Output the [x, y] coordinate of the center of the cell containing the given text.  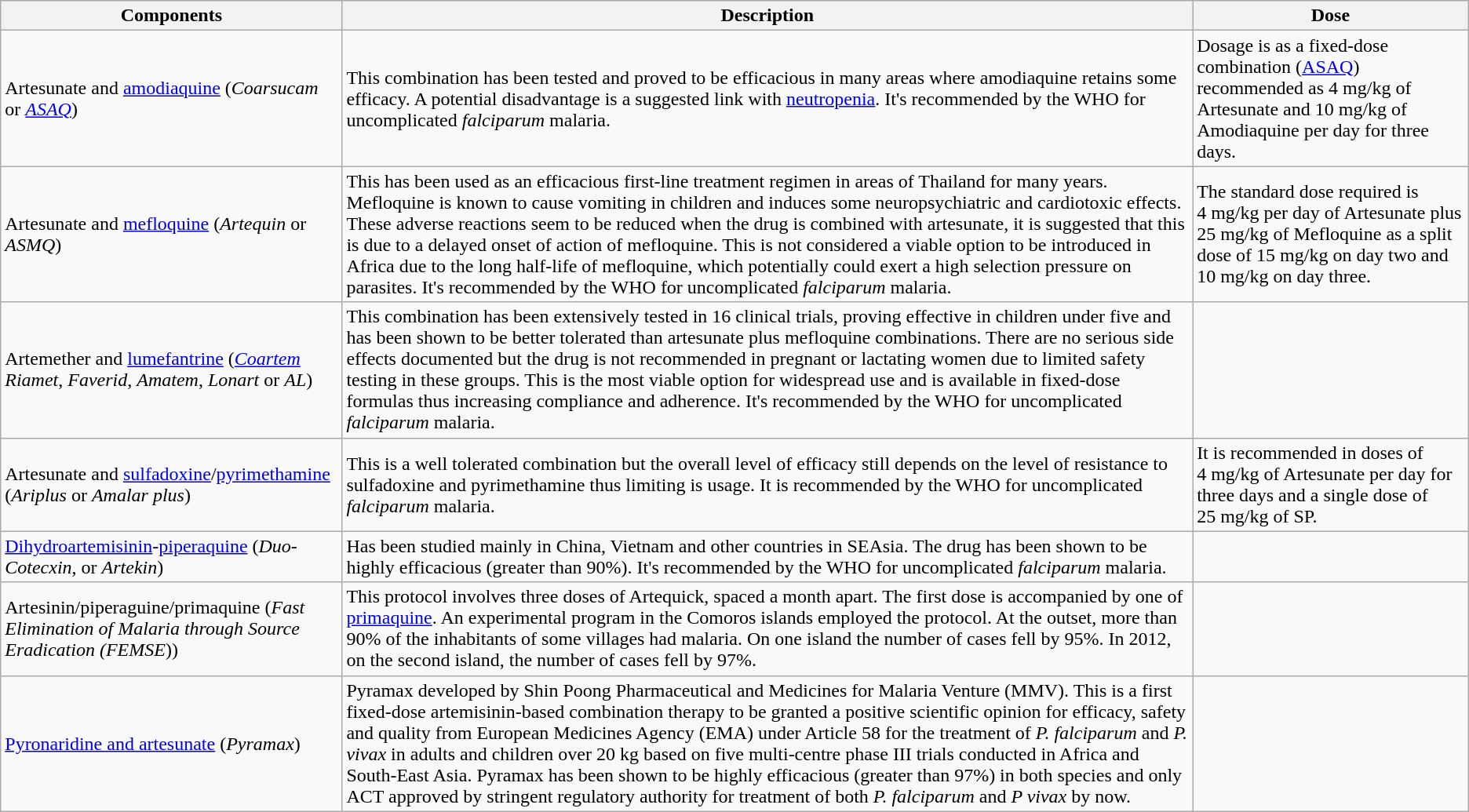
Dose [1331, 16]
Components [171, 16]
Artemether and lumefantrine (Coartem Riamet, Faverid, Amatem, Lonart or AL) [171, 370]
Pyronaridine and artesunate (Pyramax) [171, 744]
Artesunate and sulfadoxine/pyrimethamine (Ariplus or Amalar plus) [171, 485]
It is recommended in doses of 4 mg/kg of Artesunate per day for three days and a single dose of 25 mg/kg of SP. [1331, 485]
Artesinin/piperaguine/primaquine (Fast Elimination of Malaria through Source Eradication (FEMSE)) [171, 629]
Artesunate and mefloquine (Artequin or ASMQ) [171, 234]
Dihydroartemisinin-piperaquine (Duo-Cotecxin, or Artekin) [171, 557]
Description [767, 16]
Artesunate and amodiaquine (Coarsucam or ASAQ) [171, 99]
Dosage is as a fixed-dose combination (ASAQ) recommended as 4 mg/kg of Artesunate and 10 mg/kg of Amodiaquine per day for three days. [1331, 99]
